Return [x, y] of the center of cell containing provided text 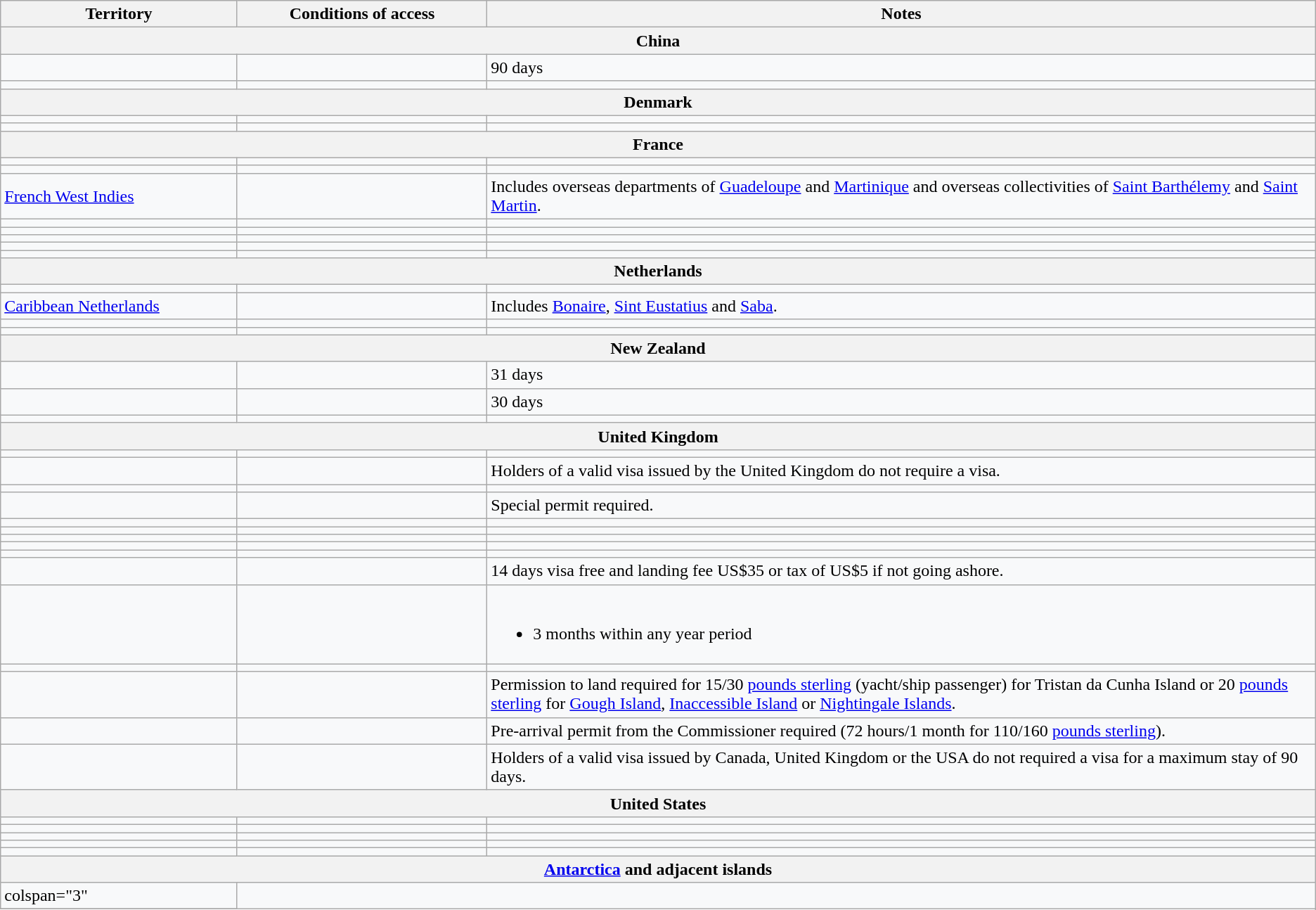
Holders of a valid visa issued by Canada, United Kingdom or the USA do not required a visa for a maximum stay of 90 days. [901, 767]
United States [658, 803]
colspan="3" [120, 896]
China [658, 41]
France [658, 144]
3 months within any year period [901, 624]
French West Indies [120, 196]
Netherlands [658, 271]
Denmark [658, 102]
Pre-arrival permit from the Commissioner required (72 hours/1 month for 110/160 pounds sterling). [901, 731]
31 days [901, 375]
14 days visa free and landing fee US$35 or tax of US$5 if not going ashore. [901, 571]
Includes Bonaire, Sint Eustatius and Saba. [901, 306]
90 days [901, 68]
Includes overseas departments of Guadeloupe and Martinique and overseas collectivities of Saint Barthélemy and Saint Martin. [901, 196]
Caribbean Netherlands [120, 306]
Notes [901, 14]
Holders of a valid visa issued by the United Kingdom do not require a visa. [901, 470]
Special permit required. [901, 506]
Antarctica and adjacent islands [658, 869]
New Zealand [658, 348]
30 days [901, 402]
Territory [120, 14]
Conditions of access [361, 14]
United Kingdom [658, 436]
